Capture the cell that displays the provided text and extract its (x, y) central coordinate. 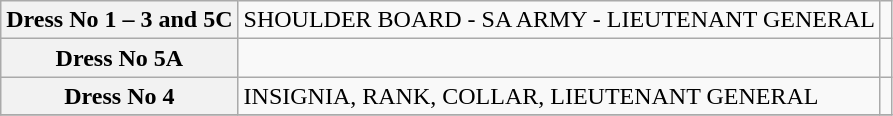
Dress No 5A (120, 58)
SHOULDER BOARD - SA ARMY - LIEUTENANT GENERAL (559, 20)
Dress No 4 (120, 96)
INSIGNIA, RANK, COLLAR, LIEUTENANT GENERAL (559, 96)
Dress No 1 – 3 and 5C (120, 20)
